Scan for the cell matching the given text and deliver its [x, y] coordinate at center. 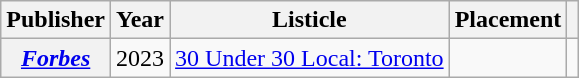
2023 [140, 58]
Placement [508, 20]
Publisher [56, 20]
Forbes [56, 58]
Listicle [310, 20]
30 Under 30 Local: Toronto [310, 58]
Year [140, 20]
